Pinpoint the cell where the given text exists, returning its [x, y] midpoint coordinate. 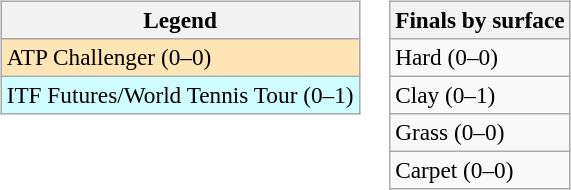
Hard (0–0) [480, 57]
Carpet (0–0) [480, 171]
Legend [180, 20]
ITF Futures/World Tennis Tour (0–1) [180, 95]
Finals by surface [480, 20]
Clay (0–1) [480, 95]
ATP Challenger (0–0) [180, 57]
Grass (0–0) [480, 133]
